Output the [x, y] coordinate of the center of the cell containing the given text.  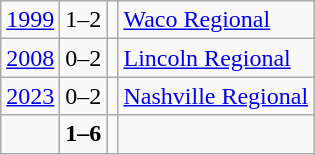
2023 [30, 96]
1–2 [84, 20]
1–6 [84, 134]
1999 [30, 20]
Nashville Regional [216, 96]
Waco Regional [216, 20]
Lincoln Regional [216, 58]
2008 [30, 58]
